Determine the [X, Y] coordinate at the center of the cell enclosing the given text.  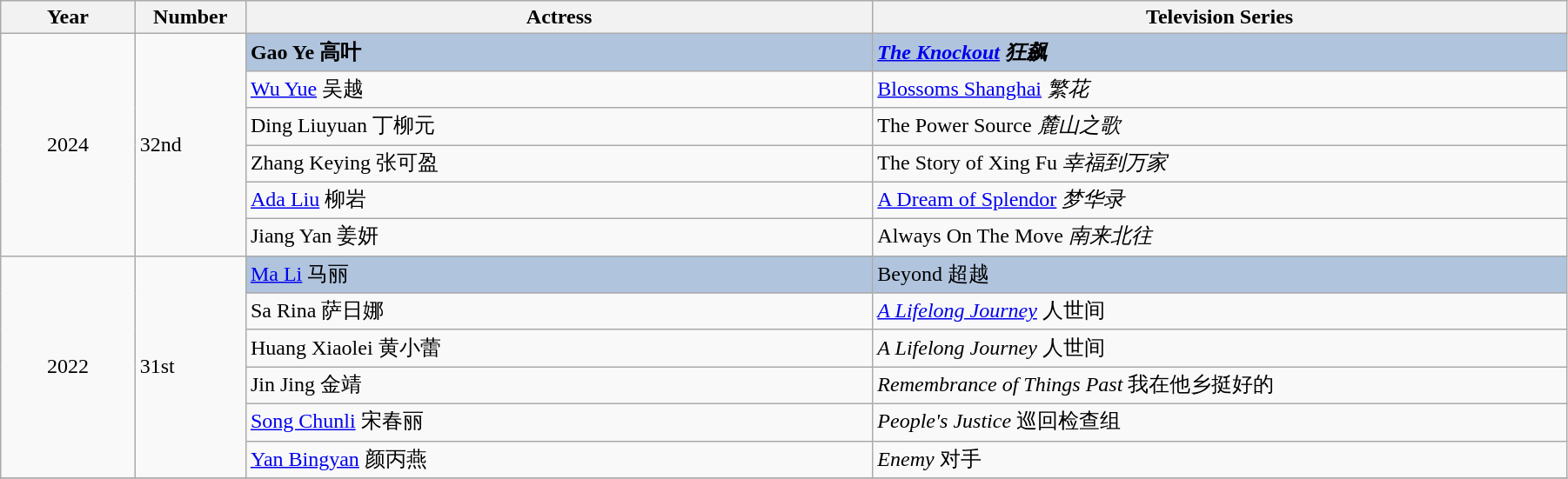
Ada Liu 柳岩 [559, 200]
Year [68, 17]
31st [190, 367]
32nd [190, 144]
The Story of Xing Fu 幸福到万家 [1220, 163]
2022 [68, 367]
A Dream of Splendor 梦华录 [1220, 200]
Television Series [1220, 17]
Jiang Yan 姜妍 [559, 238]
The Power Source 麓山之歌 [1220, 127]
2024 [68, 144]
Sa Rina 萨日娜 [559, 311]
Always On The Move 南来北往 [1220, 238]
Song Chunli 宋春丽 [559, 422]
Yan Bingyan 颜丙燕 [559, 459]
Zhang Keying 张可盈 [559, 163]
Wu Yue 吴越 [559, 89]
People's Justice 巡回检查组 [1220, 422]
Ding Liuyuan 丁柳元 [559, 127]
Remembrance of Things Past 我在他乡挺好的 [1220, 386]
Jin Jing 金靖 [559, 386]
The Knockout 狂飙 [1220, 52]
Blossoms Shanghai 繁花 [1220, 89]
Number [190, 17]
Huang Xiaolei 黄小蕾 [559, 348]
Enemy 对手 [1220, 459]
Gao Ye 高叶 [559, 52]
Ma Li 马丽 [559, 275]
Actress [559, 17]
Beyond 超越 [1220, 275]
